Search for the cell housing the specified text and yield its (x, y) center coordinate. 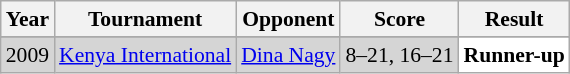
8–21, 16–21 (399, 55)
Kenya International (145, 55)
Result (514, 19)
2009 (28, 55)
Dina Nagy (288, 55)
Runner-up (514, 55)
Tournament (145, 19)
Year (28, 19)
Score (399, 19)
Opponent (288, 19)
